Identify which cell holds the provided text, then report its [X, Y] central coordinate. 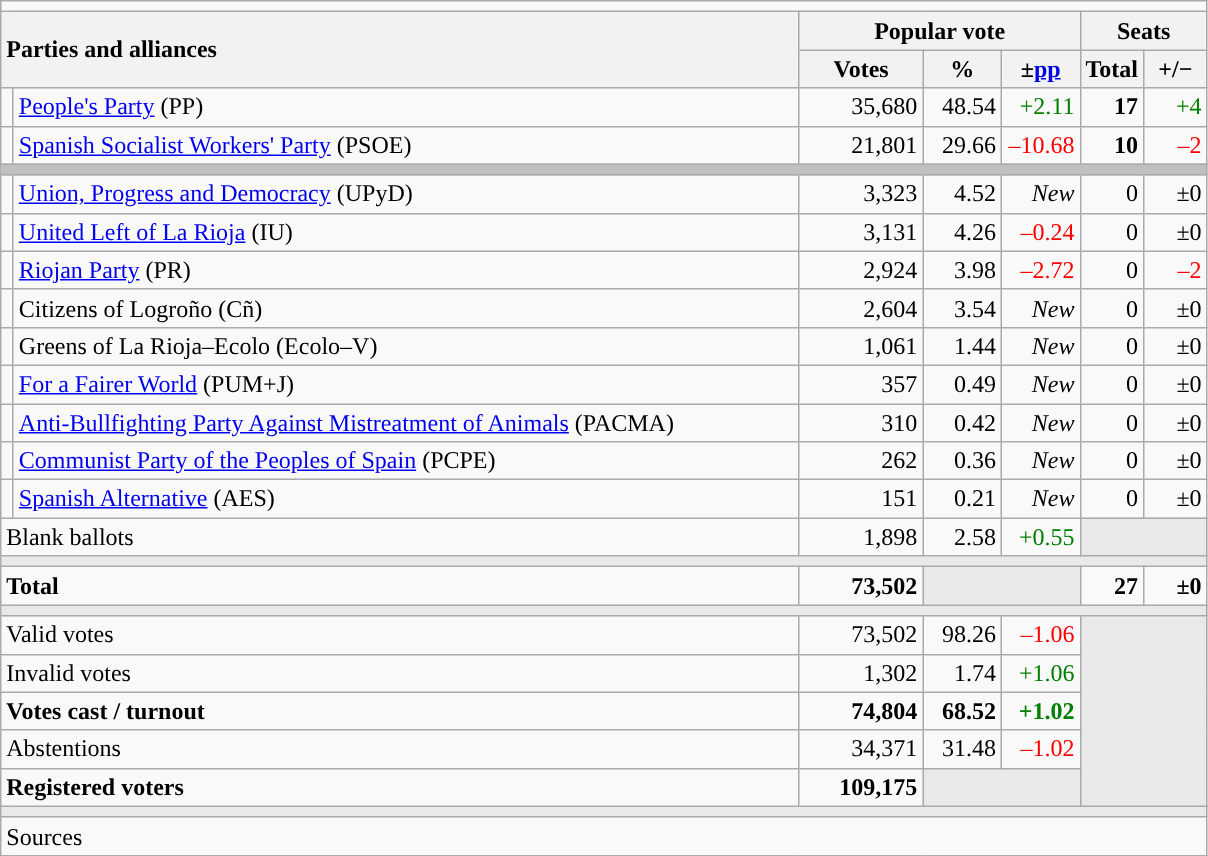
35,680 [861, 107]
34,371 [861, 749]
2,924 [861, 270]
+1.06 [1040, 673]
109,175 [861, 787]
151 [861, 499]
Citizens of Logroño (Cñ) [406, 308]
Communist Party of the Peoples of Spain (PCPE) [406, 461]
Parties and alliances [400, 50]
29.66 [962, 145]
68.52 [962, 711]
Blank ballots [400, 537]
Valid votes [400, 635]
Riojan Party (PR) [406, 270]
1.74 [962, 673]
±pp [1040, 69]
0.42 [962, 423]
3,323 [861, 194]
3,131 [861, 232]
2,604 [861, 308]
27 [1112, 586]
Anti-Bullfighting Party Against Mistreatment of Animals (PACMA) [406, 423]
United Left of La Rioja (IU) [406, 232]
74,804 [861, 711]
–2.72 [1040, 270]
+4 [1176, 107]
Votes cast / turnout [400, 711]
–1.06 [1040, 635]
4.52 [962, 194]
–1.02 [1040, 749]
Spanish Socialist Workers' Party (PSOE) [406, 145]
–10.68 [1040, 145]
+2.11 [1040, 107]
+0.55 [1040, 537]
21,801 [861, 145]
31.48 [962, 749]
357 [861, 384]
1.44 [962, 346]
0.49 [962, 384]
Sources [604, 836]
% [962, 69]
17 [1112, 107]
0.21 [962, 499]
Votes [861, 69]
Seats [1144, 31]
3.54 [962, 308]
Greens of La Rioja–Ecolo (Ecolo–V) [406, 346]
310 [861, 423]
1,898 [861, 537]
2.58 [962, 537]
4.26 [962, 232]
Invalid votes [400, 673]
Abstentions [400, 749]
Spanish Alternative (AES) [406, 499]
Union, Progress and Democracy (UPyD) [406, 194]
Popular vote [940, 31]
Registered voters [400, 787]
–0.24 [1040, 232]
98.26 [962, 635]
10 [1112, 145]
+1.02 [1040, 711]
262 [861, 461]
3.98 [962, 270]
For a Fairer World (PUM+J) [406, 384]
1,302 [861, 673]
0.36 [962, 461]
1,061 [861, 346]
48.54 [962, 107]
+/− [1176, 69]
People's Party (PP) [406, 107]
